Provide the (x, y) coordinate of the cell's center where the given text is located.  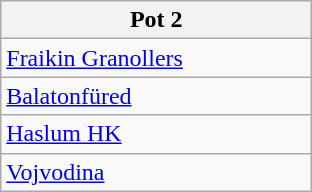
Pot 2 (156, 20)
Balatonfüred (156, 96)
Vojvodina (156, 172)
Haslum HK (156, 134)
Fraikin Granollers (156, 58)
